Determine the (x, y) coordinate at the center of the cell enclosing the given text.  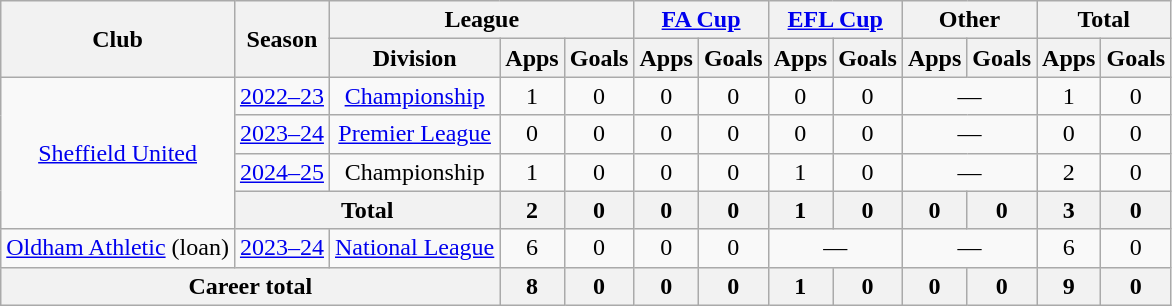
Premier League (414, 134)
EFL Cup (835, 20)
2022–23 (282, 96)
Division (414, 58)
Oldham Athletic (loan) (118, 248)
Career total (250, 286)
3 (1069, 210)
League (481, 20)
National League (414, 248)
8 (532, 286)
9 (1069, 286)
Season (282, 39)
FA Cup (701, 20)
Other (969, 20)
2024–25 (282, 172)
Sheffield United (118, 153)
Club (118, 39)
